Return the (x, y) coordinate for the center point of the cell that contains the specified text.  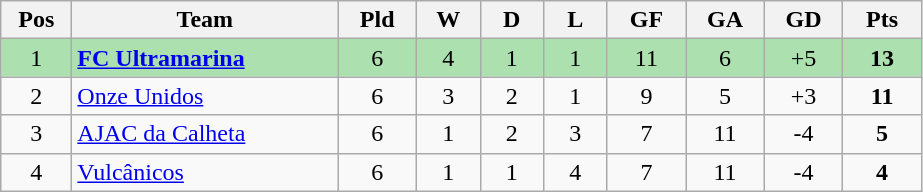
Pos (36, 20)
Pld (378, 20)
Vulcânicos (205, 172)
+3 (804, 96)
Pts (882, 20)
+5 (804, 58)
D (512, 20)
FC Ultramarina (205, 58)
W (448, 20)
Team (205, 20)
9 (646, 96)
AJAC da Calheta (205, 134)
GA (726, 20)
L (576, 20)
13 (882, 58)
GD (804, 20)
GF (646, 20)
Onze Unidos (205, 96)
